Return the [x, y] coordinate for the center point of the cell that contains the specified text.  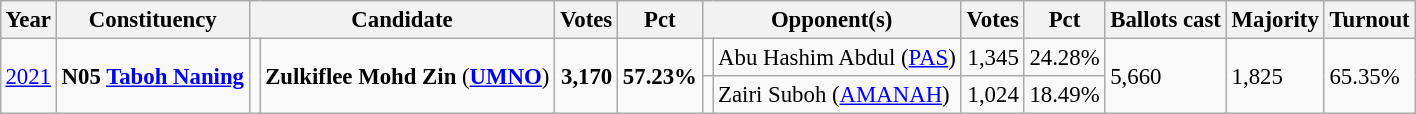
1,345 [992, 57]
Abu Hashim Abdul (PAS) [837, 57]
57.23% [660, 76]
2021 [28, 76]
1,024 [992, 95]
18.49% [1064, 95]
65.35% [1370, 76]
Ballots cast [1166, 20]
Year [28, 20]
1,825 [1275, 76]
Constituency [152, 20]
Majority [1275, 20]
Opponent(s) [832, 20]
N05 Taboh Naning [152, 76]
3,170 [586, 76]
Zairi Suboh (AMANAH) [837, 95]
Zulkiflee Mohd Zin (UMNO) [408, 76]
24.28% [1064, 57]
5,660 [1166, 76]
Turnout [1370, 20]
Candidate [402, 20]
